Find where the given text appears and provide that cell's center as [x, y] coordinate. 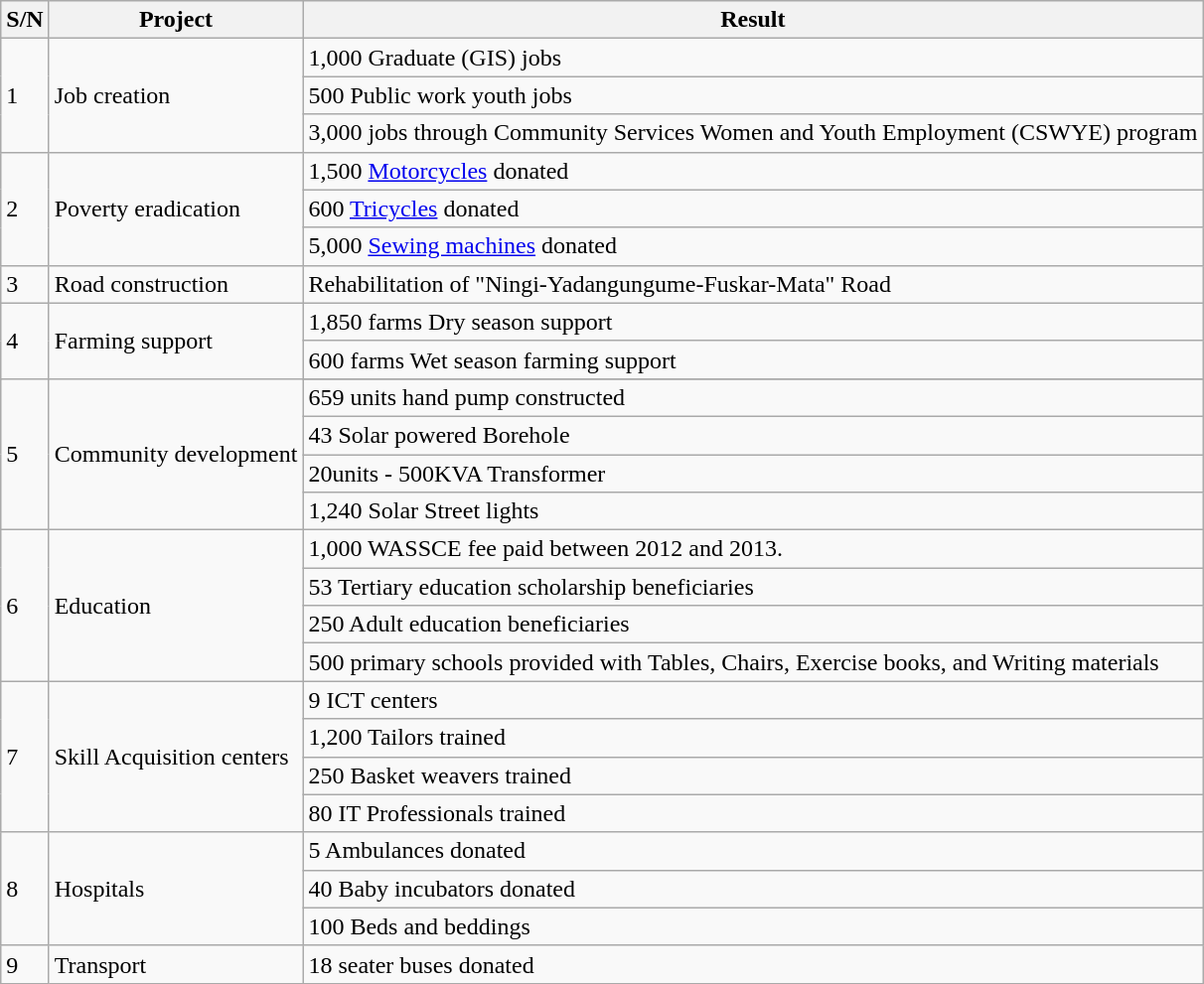
Community development [176, 454]
20units - 500KVA Transformer [753, 474]
43 Solar powered Borehole [753, 435]
Hospitals [176, 889]
1,500 Motorcycles donated [753, 171]
5 [25, 454]
4 [25, 341]
Education [176, 606]
7 [25, 757]
80 IT Professionals trained [753, 813]
3 [25, 284]
659 units hand pump constructed [753, 397]
500 primary schools provided with Tables, Chairs, Exercise books, and Writing materials [753, 662]
53 Tertiary education scholarship beneficiaries [753, 587]
600 farms Wet season farming support [753, 359]
Skill Acquisition centers [176, 757]
100 Beds and beddings [753, 926]
Rehabilitation of "Ningi-Yadangungume-Fuskar-Mata" Road [753, 284]
Road construction [176, 284]
Job creation [176, 95]
9 [25, 964]
5,000 Sewing machines donated [753, 246]
Poverty eradication [176, 209]
1 [25, 95]
600 Tricycles donated [753, 209]
Result [753, 20]
3,000 jobs through Community Services Women and Youth Employment (CSWYE) program [753, 133]
250 Adult education beneficiaries [753, 625]
2 [25, 209]
5 Ambulances donated [753, 851]
40 Baby incubators donated [753, 889]
S/N [25, 20]
18 seater buses donated [753, 964]
Transport [176, 964]
Project [176, 20]
500 Public work youth jobs [753, 95]
Farming support [176, 341]
1,240 Solar Street lights [753, 511]
9 ICT centers [753, 700]
6 [25, 606]
1,850 farms Dry season support [753, 322]
1,200 Tailors trained [753, 738]
1,000 Graduate (GIS) jobs [753, 58]
250 Basket weavers trained [753, 775]
1,000 WASSCE fee paid between 2012 and 2013. [753, 549]
8 [25, 889]
